Detect which cell encompasses the target text, then output its [X, Y] center coordinate. 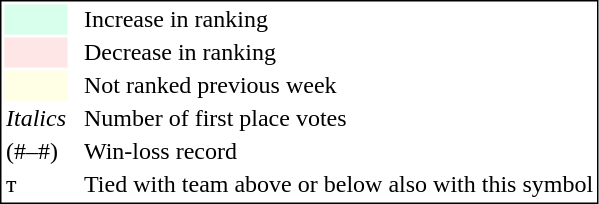
т [36, 185]
Decrease in ranking [338, 53]
Tied with team above or below also with this symbol [338, 185]
Italics [36, 119]
Win-loss record [338, 151]
(#–#) [36, 151]
Not ranked previous week [338, 85]
Increase in ranking [338, 19]
Number of first place votes [338, 119]
